Determine the [X, Y] coordinate at the center of the cell enclosing the given text.  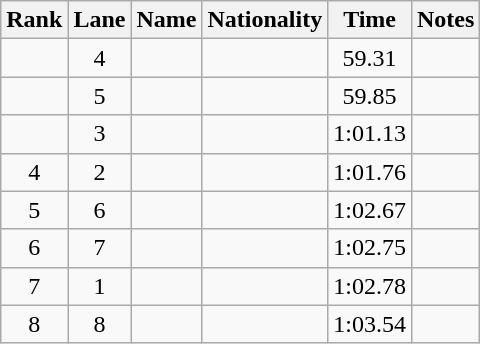
1:02.75 [370, 248]
1 [100, 286]
3 [100, 134]
59.31 [370, 58]
59.85 [370, 96]
Time [370, 20]
Notes [445, 20]
Rank [34, 20]
Nationality [265, 20]
2 [100, 172]
1:03.54 [370, 324]
Lane [100, 20]
1:01.13 [370, 134]
1:01.76 [370, 172]
Name [166, 20]
1:02.78 [370, 286]
1:02.67 [370, 210]
